Pinpoint the cell where the given text exists, returning its (X, Y) midpoint coordinate. 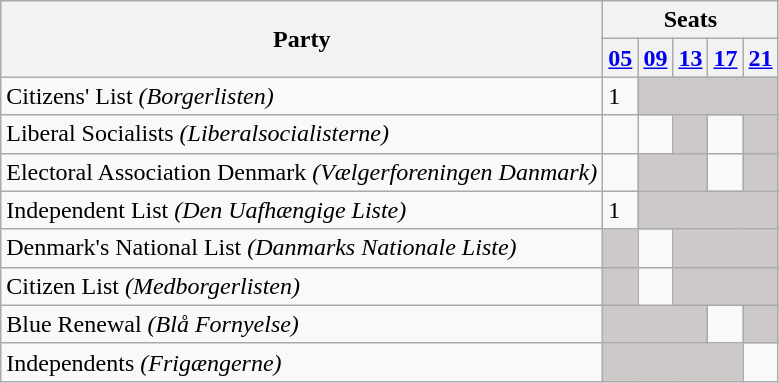
Citizens' List (Borgerlisten) (302, 96)
Liberal Socialists (Liberalsocialisterne) (302, 134)
Party (302, 39)
Independent List (Den Uafhængige Liste) (302, 210)
05 (620, 58)
09 (656, 58)
13 (690, 58)
Blue Renewal (Blå Fornyelse) (302, 324)
Denmark's National List (Danmarks Nationale Liste) (302, 248)
21 (760, 58)
17 (726, 58)
Citizen List (Medborgerlisten) (302, 286)
Seats (690, 20)
Electoral Association Denmark (Vælgerforeningen Danmark) (302, 172)
Independents (Frigængerne) (302, 362)
